Detect which cell encompasses the target text, then output its (X, Y) center coordinate. 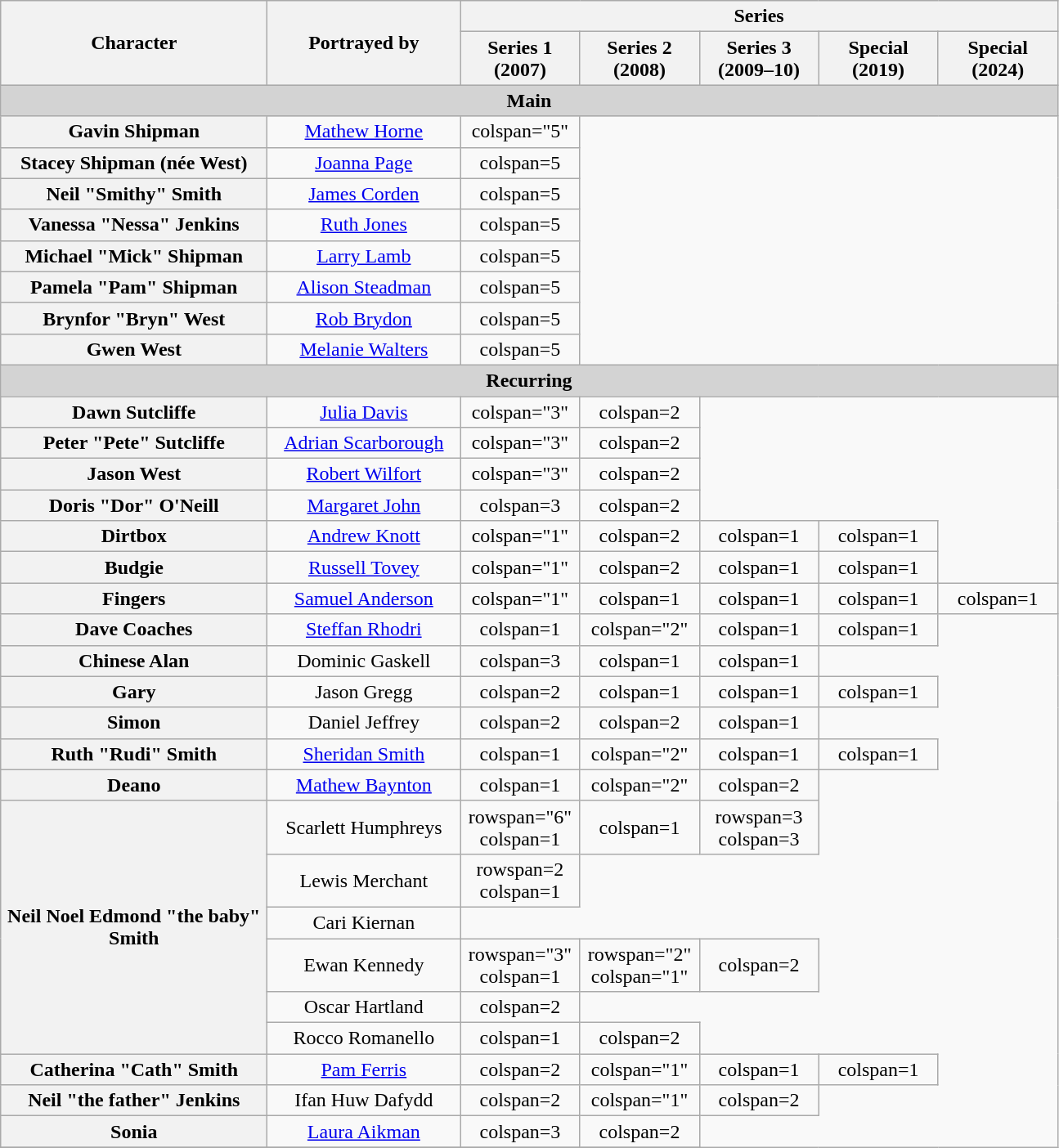
Gwen West (134, 349)
Dirtbox (134, 536)
Steffan Rhodri (364, 630)
Catherina "Cath" Smith (134, 1070)
Sonia (134, 1132)
Brynfor "Bryn" West (134, 318)
Ruth "Rudi" Smith (134, 754)
Recurring (529, 380)
Deano (134, 785)
Dominic Gaskell (364, 661)
rowspan="6" colspan=1 (520, 827)
Chinese Alan (134, 661)
Character (134, 43)
Ifan Huw Dafydd (364, 1101)
Scarlett Humphreys (364, 827)
Dawn Sutcliffe (134, 411)
Doris "Dor" O'Neill (134, 505)
Mathew Horne (364, 132)
colspan="5" (520, 132)
Jason Gregg (364, 692)
Fingers (134, 599)
Samuel Anderson (364, 599)
Series 3(2009–10) (759, 59)
Ewan Kennedy (364, 965)
Alison Steadman (364, 287)
Stacey Shipman (née West) (134, 163)
Special(2024) (998, 59)
Oscar Hartland (364, 1007)
Ruth Jones (364, 225)
Sheridan Smith (364, 754)
Robert Wilfort (364, 474)
Gavin Shipman (134, 132)
Russell Tovey (364, 567)
Series 2(2008) (639, 59)
Series 1(2007) (520, 59)
Adrian Scarborough (364, 443)
Daniel Jeffrey (364, 723)
Neil "Smithy" Smith (134, 194)
Pamela "Pam" Shipman (134, 287)
Portrayed by (364, 43)
Neil "the father" Jenkins (134, 1101)
Melanie Walters (364, 349)
Dave Coaches (134, 630)
Cari Kiernan (364, 922)
rowspan="2" colspan="1" (639, 965)
Simon (134, 723)
Joanna Page (364, 163)
Rocco Romanello (364, 1038)
Special(2019) (878, 59)
Neil Noel Edmond "the baby" Smith (134, 927)
Rob Brydon (364, 318)
Gary (134, 692)
Peter "Pete" Sutcliffe (134, 443)
Budgie (134, 567)
rowspan="3" colspan=1 (520, 965)
rowspan=2 colspan=1 (520, 880)
Main (529, 101)
Lewis Merchant (364, 880)
Vanessa "Nessa" Jenkins (134, 225)
Mathew Baynton (364, 785)
James Corden (364, 194)
Laura Aikman (364, 1132)
Michael "Mick" Shipman (134, 256)
Julia Davis (364, 411)
Margaret John (364, 505)
Series (759, 16)
Larry Lamb (364, 256)
rowspan=3 colspan=3 (759, 827)
Andrew Knott (364, 536)
Pam Ferris (364, 1070)
Jason West (134, 474)
